Return the [x, y] coordinate for the center point of the cell that contains the specified text.  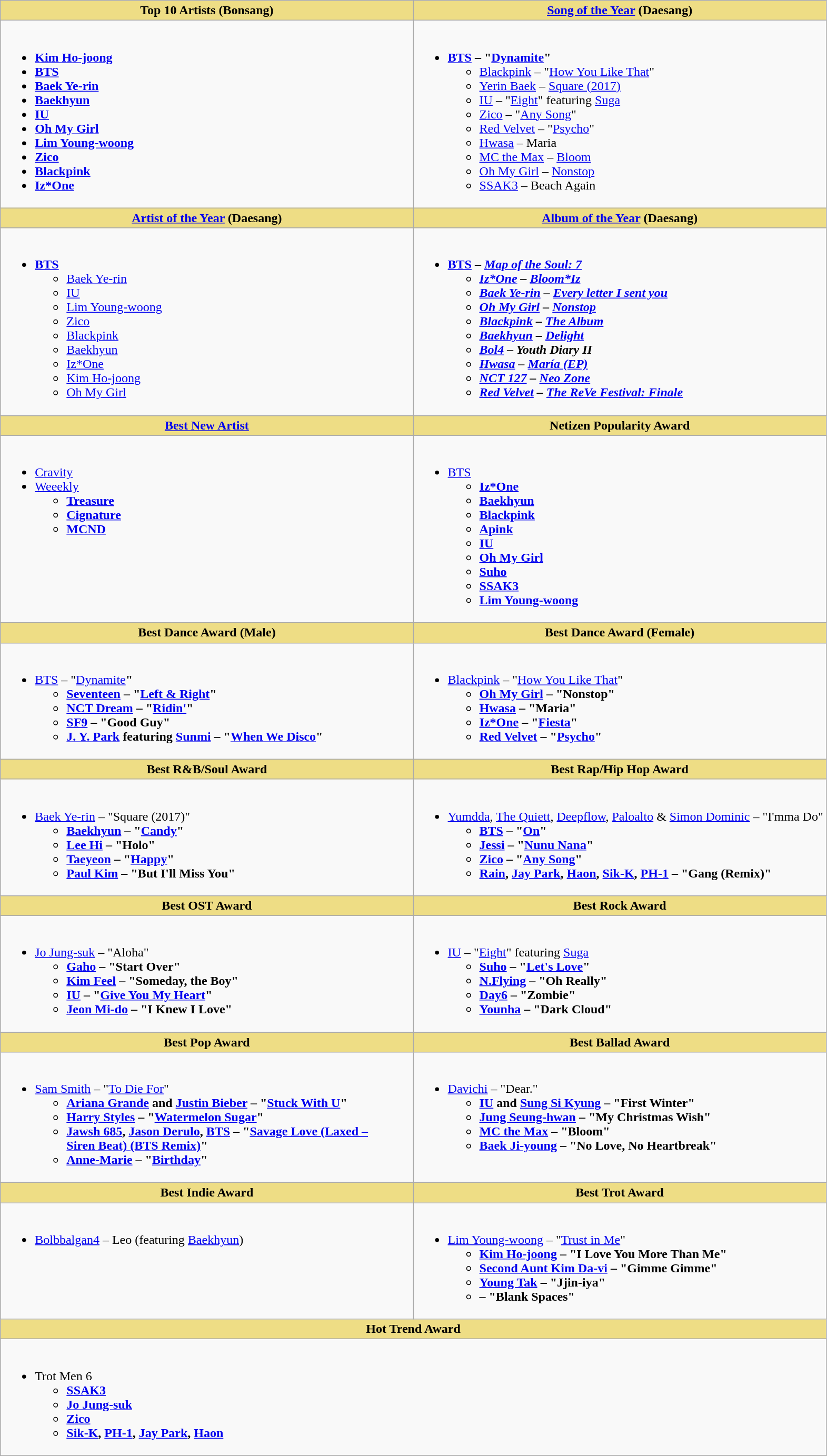
Best Pop Award [207, 1042]
Best Rap/Hip Hop Award [620, 769]
IU – "Eight" featuring SugaSuho – "Let's Love"N.Flying – "Oh Really"Day6 – "Zombie"Younha – "Dark Cloud" [620, 974]
Song of the Year (Daesang) [620, 11]
Hot Trend Award [414, 1329]
Best New Artist [207, 425]
Best Trot Award [620, 1193]
Kim Ho-joongBTSBaek Ye-rinBaekhyunIUOh My GirlLim Young-woongZicoBlackpinkIz*One [207, 114]
Best OST Award [207, 905]
Best Dance Award (Male) [207, 633]
Baek Ye-rin – "Square (2017)"Baekhyun – "Candy"Lee Hi – "Holo"Taeyeon – "Happy"Paul Kim – "But I'll Miss You" [207, 837]
Album of the Year (Daesang) [620, 218]
BTSBaek Ye-rinIULim Young-woongZicoBlackpinkBaekhyunIz*OneKim Ho-joongOh My Girl [207, 322]
Best Dance Award (Female) [620, 633]
CravityWeeeklyTreasureCignatureMCND [207, 529]
Best Indie Award [207, 1193]
Trot Men 6SSAK3Jo Jung-sukZicoSik-K, PH-1, Jay Park, Haon [414, 1397]
Lim Young-woong – "Trust in Me"Kim Ho-joong – "I Love You More Than Me"Second Aunt Kim Da-vi – "Gimme Gimme"Young Tak – "Jjin-iya" – "Blank Spaces" [620, 1261]
Blackpink – "How You Like That"Oh My Girl – "Nonstop"Hwasa – "Maria"Iz*One – "Fiesta"Red Velvet – "Psycho" [620, 701]
BTS – "Dynamite"Seventeen – "Left & Right"NCT Dream – "Ridin'"SF9 – "Good Guy"J. Y. Park featuring Sunmi – "When We Disco" [207, 701]
Jo Jung-suk – "Aloha"Gaho – "Start Over"Kim Feel – "Someday, the Boy"IU – "Give You My Heart"Jeon Mi-do – "I Knew I Love" [207, 974]
Artist of the Year (Daesang) [207, 218]
Bolbbalgan4 – Leo (featuring Baekhyun) [207, 1261]
Top 10 Artists (Bonsang) [207, 11]
Best Rock Award [620, 905]
Netizen Popularity Award [620, 425]
Best Ballad Award [620, 1042]
Best R&B/Soul Award [207, 769]
BTSIz*OneBaekhyunBlackpinkApinkIUOh My GirlSuhoSSAK3Lim Young-woong [620, 529]
